Return [x, y] of the center of cell containing provided text 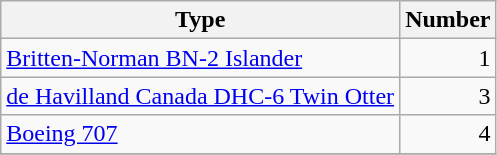
Britten-Norman BN-2 Islander [200, 58]
Boeing 707 [200, 134]
Type [200, 20]
Number [448, 20]
3 [448, 96]
de Havilland Canada DHC-6 Twin Otter [200, 96]
1 [448, 58]
4 [448, 134]
